Provide the (X, Y) coordinate of the cell's center where the given text is located.  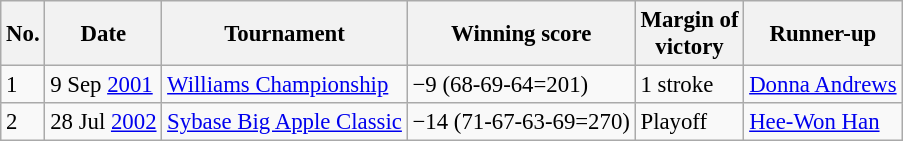
Tournament (284, 34)
Date (104, 34)
No. (23, 34)
−9 (68-69-64=201) (521, 85)
28 Jul 2002 (104, 122)
Donna Andrews (823, 85)
Runner-up (823, 34)
9 Sep 2001 (104, 85)
1 (23, 85)
1 stroke (690, 85)
Playoff (690, 122)
Williams Championship (284, 85)
Margin ofvictory (690, 34)
2 (23, 122)
Winning score (521, 34)
−14 (71-67-63-69=270) (521, 122)
Sybase Big Apple Classic (284, 122)
Hee-Won Han (823, 122)
